Detect which cell encompasses the target text, then output its [X, Y] center coordinate. 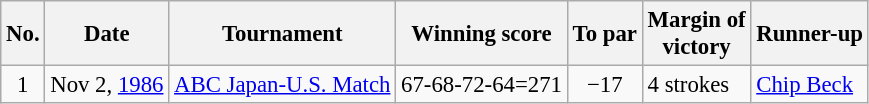
ABC Japan-U.S. Match [282, 85]
Nov 2, 1986 [107, 85]
No. [23, 34]
Tournament [282, 34]
To par [604, 34]
Chip Beck [810, 85]
Winning score [482, 34]
4 strokes [696, 85]
−17 [604, 85]
Runner-up [810, 34]
1 [23, 85]
67-68-72-64=271 [482, 85]
Date [107, 34]
Margin ofvictory [696, 34]
